Scan for the cell matching the given text and deliver its [x, y] coordinate at center. 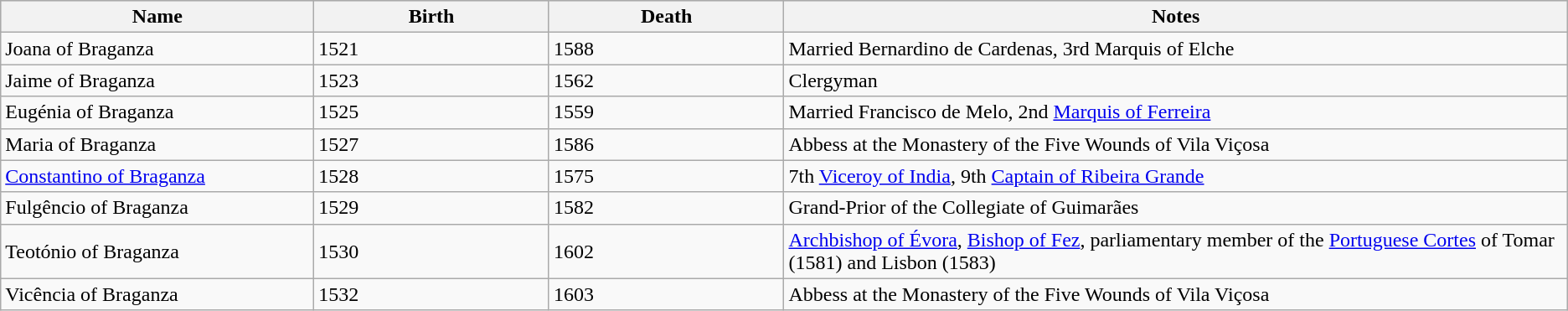
Constantino of Braganza [157, 176]
1530 [432, 251]
Joana of Braganza [157, 49]
Clergyman [1176, 80]
Maria of Braganza [157, 144]
Grand-Prior of the Collegiate of Guimarães [1176, 208]
1529 [432, 208]
Jaime of Braganza [157, 80]
Fulgêncio of Braganza [157, 208]
Notes [1176, 17]
1532 [432, 294]
7th Viceroy of India, 9th Captain of Ribeira Grande [1176, 176]
Married Bernardino de Cardenas, 3rd Marquis of Elche [1176, 49]
Birth [432, 17]
1527 [432, 144]
1559 [667, 112]
Eugénia of Braganza [157, 112]
1586 [667, 144]
1528 [432, 176]
1523 [432, 80]
Name [157, 17]
1525 [432, 112]
1602 [667, 251]
1562 [667, 80]
1582 [667, 208]
Archbishop of Évora, Bishop of Fez, parliamentary member of the Portuguese Cortes of Tomar (1581) and Lisbon (1583) [1176, 251]
Vicência of Braganza [157, 294]
1588 [667, 49]
Death [667, 17]
1575 [667, 176]
1521 [432, 49]
1603 [667, 294]
Married Francisco de Melo, 2nd Marquis of Ferreira [1176, 112]
Teotónio of Braganza [157, 251]
